Determine the (x, y) coordinate at the center of the cell enclosing the given text.  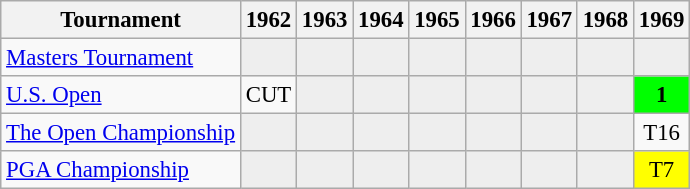
1 (661, 95)
1962 (268, 20)
1965 (437, 20)
CUT (268, 95)
The Open Championship (121, 133)
1963 (325, 20)
PGA Championship (121, 170)
Masters Tournament (121, 58)
T16 (661, 133)
1964 (381, 20)
Tournament (121, 20)
1967 (549, 20)
1966 (493, 20)
U.S. Open (121, 95)
T7 (661, 170)
1969 (661, 20)
1968 (605, 20)
